For the text-containing cell, return its midpoint in (x, y) coordinate format. 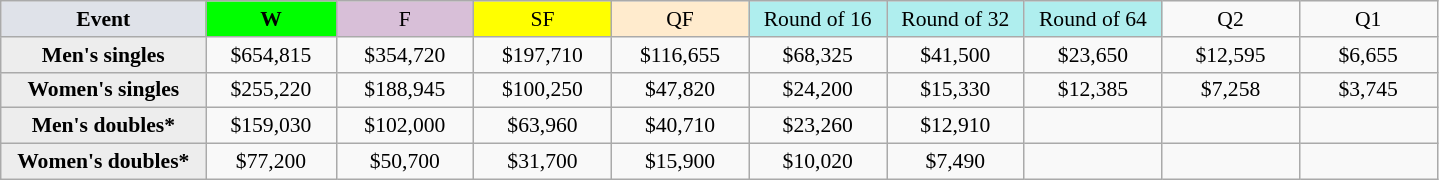
$6,655 (1368, 55)
$10,020 (818, 162)
$255,220 (271, 90)
Q2 (1231, 19)
$354,720 (405, 55)
$77,200 (271, 162)
$197,710 (543, 55)
F (405, 19)
$15,330 (955, 90)
$41,500 (955, 55)
$40,710 (680, 126)
$68,325 (818, 55)
$159,030 (271, 126)
$31,700 (543, 162)
$50,700 (405, 162)
$23,650 (1093, 55)
Round of 64 (1093, 19)
Round of 16 (818, 19)
$12,385 (1093, 90)
$7,258 (1231, 90)
$23,260 (818, 126)
SF (543, 19)
Event (104, 19)
Round of 32 (955, 19)
Men's doubles* (104, 126)
$100,250 (543, 90)
$24,200 (818, 90)
$102,000 (405, 126)
$7,490 (955, 162)
$116,655 (680, 55)
$654,815 (271, 55)
$188,945 (405, 90)
$12,595 (1231, 55)
Women's singles (104, 90)
$47,820 (680, 90)
Men's singles (104, 55)
$15,900 (680, 162)
$12,910 (955, 126)
Q1 (1368, 19)
QF (680, 19)
$63,960 (543, 126)
Women's doubles* (104, 162)
W (271, 19)
$3,745 (1368, 90)
